Identify which cell holds the provided text, then report its [x, y] central coordinate. 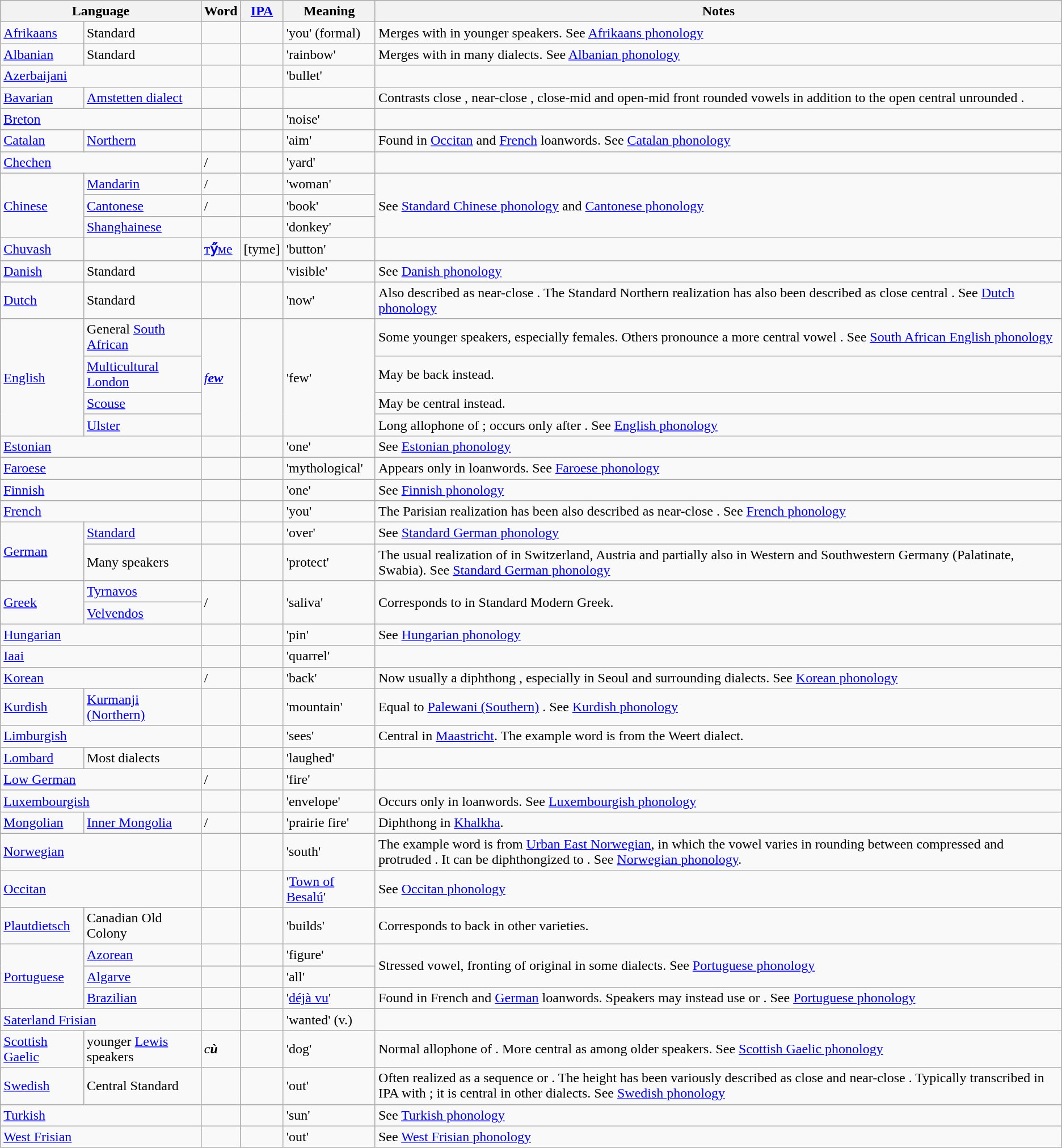
'laughed' [329, 758]
Notes [718, 11]
Algarve [142, 977]
Now usually a diphthong , especially in Seoul and surrounding dialects. See Korean phonology [718, 678]
Bavarian [42, 98]
Some younger speakers, especially females. Others pronounce a more central vowel . See South African English phonology [718, 337]
'dog' [329, 1049]
тӳме [221, 249]
cù [221, 1049]
'visible' [329, 271]
Lombard [42, 758]
'over' [329, 533]
Contrasts close , near-close , close-mid and open-mid front rounded vowels in addition to the open central unrounded . [718, 98]
General South African [142, 337]
'protect' [329, 563]
Scottish Gaelic [42, 1049]
Kurmanji (Northern) [142, 707]
See Danish phonology [718, 271]
Swedish [42, 1086]
'pin' [329, 635]
Albanian [42, 54]
Cantonese [142, 205]
English [42, 377]
Azerbaijani [101, 76]
The Parisian realization has been also described as near-close . See French phonology [718, 512]
See Hungarian phonology [718, 635]
Canadian Old Colony [142, 926]
French [101, 512]
Hungarian [101, 635]
Diphthong in Khalkha. [718, 822]
Plautdietsch [42, 926]
Mandarin [142, 184]
Corresponds to in Standard Modern Greek. [718, 602]
May be back instead. [718, 374]
Saterland Frisian [101, 1020]
Multicultural London [142, 374]
Northern [142, 141]
Inner Mongolia [142, 822]
'button' [329, 249]
'south' [329, 852]
Portuguese [42, 977]
Found in Occitan and French loanwords. See Catalan phonology [718, 141]
'you' (formal) [329, 33]
'builds' [329, 926]
Merges with in younger speakers. See Afrikaans phonology [718, 33]
'prairie fire' [329, 822]
May be central instead. [718, 403]
'rainbow' [329, 54]
Azorean [142, 955]
See West Frisian phonology [718, 1137]
younger Lewis speakers [142, 1049]
'aim' [329, 141]
Merges with in many dialects. See Albanian phonology [718, 54]
Meaning [329, 11]
'déjà vu' [329, 998]
Kurdish [42, 707]
Estonian [101, 446]
'saliva' [329, 602]
IPA [262, 11]
'yard' [329, 162]
Appears only in loanwords. See Faroese phonology [718, 468]
'quarrel' [329, 656]
Faroese [101, 468]
See Standard German phonology [718, 533]
Brazilian [142, 998]
'you' [329, 512]
Mongolian [42, 822]
Language [101, 11]
few [221, 377]
Low German [101, 779]
'Town of Besalú' [329, 888]
'now' [329, 301]
Danish [42, 271]
German [42, 551]
Long allophone of ; occurs only after . See English phonology [718, 425]
Corresponds to back in other varieties. [718, 926]
West Frisian [101, 1137]
Stressed vowel, fronting of original in some dialects. See Portuguese phonology [718, 966]
Turkish [101, 1115]
See Finnish phonology [718, 489]
Central in Maastricht. The example word is from the Weert dialect. [718, 736]
Word [221, 11]
Limburgish [101, 736]
Equal to Palewani (Southern) . See Kurdish phonology [718, 707]
Shanghainese [142, 227]
'noise' [329, 119]
'donkey' [329, 227]
Norwegian [101, 852]
'back' [329, 678]
Chuvash [42, 249]
Breton [101, 119]
Finnish [101, 489]
Many speakers [142, 563]
Normal allophone of . More central as among older speakers. See Scottish Gaelic phonology [718, 1049]
[tyme] [262, 249]
'sees' [329, 736]
'few' [329, 377]
'mythological' [329, 468]
Tyrnavos [142, 592]
Chechen [101, 162]
Found in French and German loanwords. Speakers may instead use or . See Portuguese phonology [718, 998]
'figure' [329, 955]
Luxembourgish [101, 801]
See Standard Chinese phonology and Cantonese phonology [718, 205]
Afrikaans [42, 33]
Velvendos [142, 613]
Iaai [101, 656]
Chinese [42, 205]
'mountain' [329, 707]
See Occitan phonology [718, 888]
'book' [329, 205]
Greek [42, 602]
'all' [329, 977]
'sun' [329, 1115]
Catalan [42, 141]
'envelope' [329, 801]
Korean [101, 678]
'woman' [329, 184]
Most dialects [142, 758]
Dutch [42, 301]
See Turkish phonology [718, 1115]
Scouse [142, 403]
Amstetten dialect [142, 98]
Ulster [142, 425]
Central Standard [142, 1086]
'bullet' [329, 76]
'wanted' (v.) [329, 1020]
Occitan [101, 888]
See Estonian phonology [718, 446]
Also described as near-close . The Standard Northern realization has also been described as close central . See Dutch phonology [718, 301]
Occurs only in loanwords. See Luxembourgish phonology [718, 801]
'fire' [329, 779]
